Locate the cell with the specified text and output its [X, Y] center coordinate. 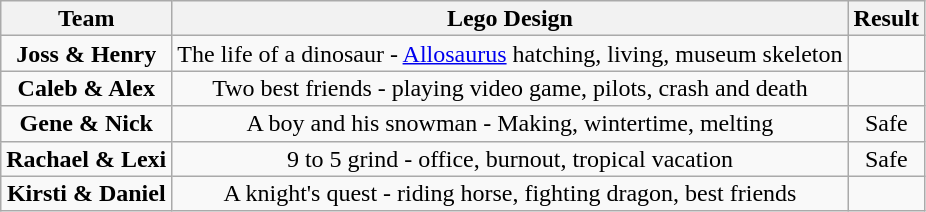
A boy and his snowman - Making, wintertime, melting [510, 124]
Lego Design [510, 18]
Kirsti & Daniel [86, 194]
Rachael & Lexi [86, 158]
A knight's quest - riding horse, fighting dragon, best friends [510, 194]
Gene & Nick [86, 124]
Result [886, 18]
The life of a dinosaur - Allosaurus hatching, living, museum skeleton [510, 54]
Caleb & Alex [86, 88]
Team [86, 18]
9 to 5 grind - office, burnout, tropical vacation [510, 158]
Two best friends - playing video game, pilots, crash and death [510, 88]
Joss & Henry [86, 54]
